Identify which cell holds the provided text, then report its [X, Y] central coordinate. 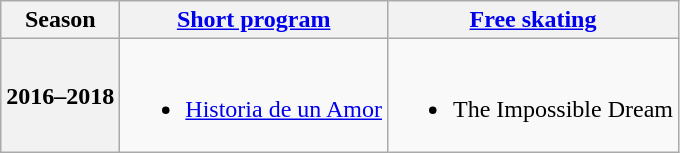
Historia de un Amor [254, 96]
Free skating [534, 20]
The Impossible Dream [534, 96]
Season [60, 20]
Short program [254, 20]
2016–2018 [60, 96]
